Determine the [x, y] coordinate at the center of the cell enclosing the given text.  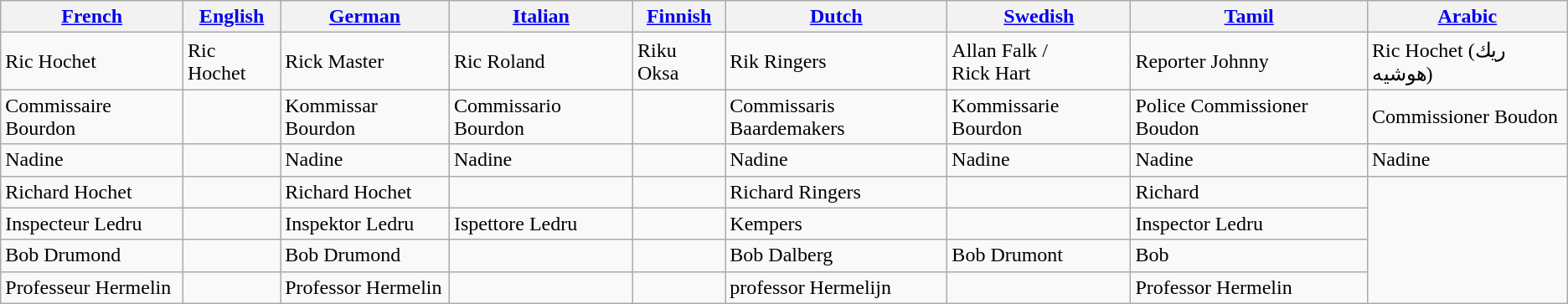
Inspecteur Ledru [92, 224]
English [231, 17]
Kommissar Bourdon [365, 117]
Swedish [1039, 17]
Finnish [678, 17]
German [365, 17]
Arabic [1467, 17]
Bob [1250, 255]
Ric Roland [541, 61]
Commissaire Bourdon [92, 117]
Commissario Bourdon [541, 117]
professor Hermelijn [836, 287]
Italian [541, 17]
Kempers [836, 224]
Commissaris Baardemakers [836, 117]
Rick Master [365, 61]
Reporter Johnny [1250, 61]
Bob Drumont [1039, 255]
Dutch [836, 17]
Ispettore Ledru [541, 224]
Commissioner Boudon [1467, 117]
Richard Ringers [836, 192]
Kommissarie Bourdon [1039, 117]
French [92, 17]
Police Commissioner Boudon [1250, 117]
Tamil [1250, 17]
Rik Ringers [836, 61]
Riku Oksa [678, 61]
Inspector Ledru [1250, 224]
Richard [1250, 192]
Professeur Hermelin [92, 287]
Bob Dalberg [836, 255]
Allan Falk /Rick Hart [1039, 61]
Ric Hochet (ريك هوشيه) [1467, 61]
Inspektor Ledru [365, 224]
